Output the [x, y] coordinate of the center of the cell containing the given text.  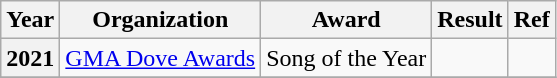
GMA Dove Awards [160, 58]
Result [470, 20]
Organization [160, 20]
2021 [30, 58]
Ref [532, 20]
Year [30, 20]
Award [346, 20]
Song of the Year [346, 58]
